Return [x, y] of the center of cell containing provided text 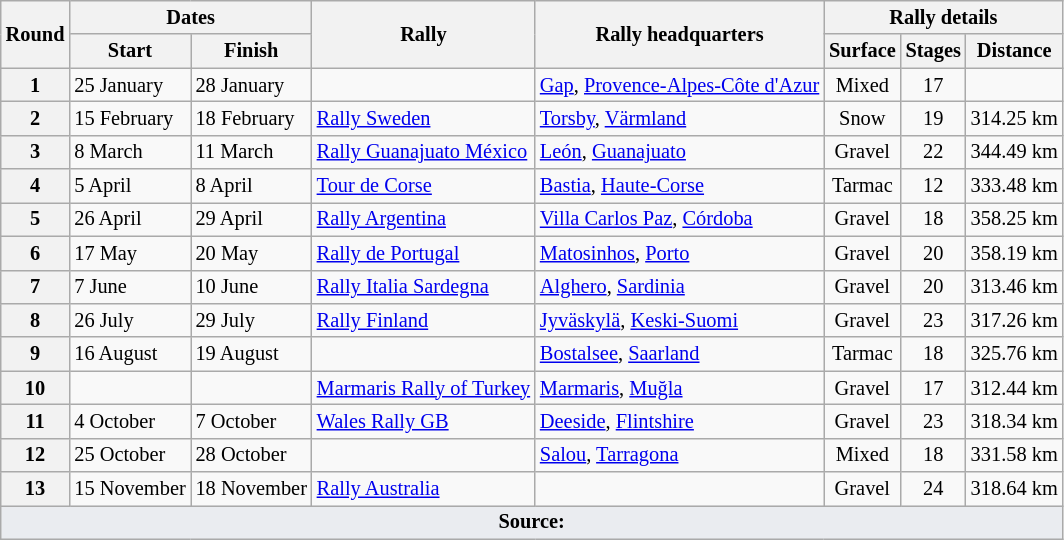
5 April [130, 186]
331.58 km [1014, 455]
26 April [130, 219]
358.19 km [1014, 253]
7 June [130, 287]
25 October [130, 455]
Rally Finland [424, 320]
Rally details [944, 17]
24 [934, 489]
Distance [1014, 51]
Torsby, Värmland [680, 118]
4 October [130, 421]
10 June [252, 287]
Rally [424, 34]
7 [36, 287]
León, Guanajuato [680, 152]
6 [36, 253]
Rally Sweden [424, 118]
Rally Argentina [424, 219]
Bastia, Haute-Corse [680, 186]
7 October [252, 421]
314.25 km [1014, 118]
11 March [252, 152]
20 May [252, 253]
Gap, Provence-Alpes-Côte d'Azur [680, 85]
2 [36, 118]
18 November [252, 489]
Tour de Corse [424, 186]
Finish [252, 51]
16 August [130, 354]
8 March [130, 152]
Rally Australia [424, 489]
8 [36, 320]
28 October [252, 455]
13 [36, 489]
15 November [130, 489]
11 [36, 421]
Stages [934, 51]
Matosinhos, Porto [680, 253]
Rally Guanajuato México [424, 152]
29 July [252, 320]
Deeside, Flintshire [680, 421]
17 May [130, 253]
Rally de Portugal [424, 253]
19 August [252, 354]
Alghero, Sardinia [680, 287]
26 July [130, 320]
325.76 km [1014, 354]
Wales Rally GB [424, 421]
Start [130, 51]
358.25 km [1014, 219]
4 [36, 186]
Bostalsee, Saarland [680, 354]
Marmaris, Muğla [680, 388]
Dates [190, 17]
Jyväskylä, Keski-Suomi [680, 320]
313.46 km [1014, 287]
317.26 km [1014, 320]
318.64 km [1014, 489]
Source: [532, 522]
Round [36, 34]
19 [934, 118]
Salou, Tarragona [680, 455]
Villa Carlos Paz, Córdoba [680, 219]
Rally Italia Sardegna [424, 287]
312.44 km [1014, 388]
1 [36, 85]
18 February [252, 118]
Surface [862, 51]
344.49 km [1014, 152]
29 April [252, 219]
Snow [862, 118]
3 [36, 152]
Rally headquarters [680, 34]
15 February [130, 118]
25 January [130, 85]
10 [36, 388]
9 [36, 354]
Marmaris Rally of Turkey [424, 388]
333.48 km [1014, 186]
5 [36, 219]
318.34 km [1014, 421]
28 January [252, 85]
8 April [252, 186]
22 [934, 152]
